Output the (X, Y) coordinate of the center of the cell containing the given text.  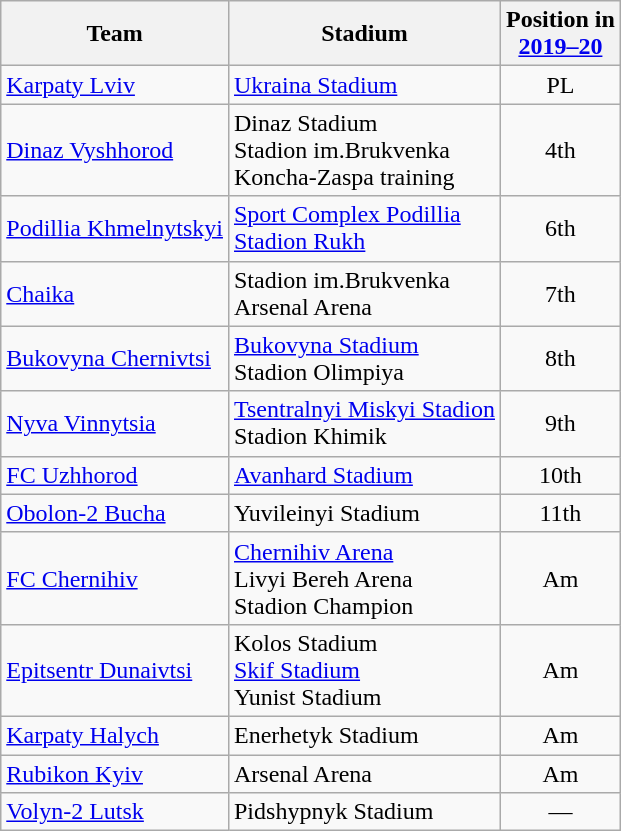
Stadium (364, 34)
FC Chernihiv (115, 578)
Volyn-2 Lutsk (115, 812)
Podillia Khmelnytskyi (115, 228)
PL (561, 85)
Nyva Vinnytsia (115, 424)
Yuvileinyi Stadium (364, 513)
Stadion im.BrukvenkaArsenal Arena (364, 294)
Sport Complex PodilliaStadion Rukh (364, 228)
Enerhetyk Stadium (364, 735)
Karpaty Lviv (115, 85)
Bukovyna Chernivtsi (115, 358)
Karpaty Halych (115, 735)
Pidshypnyk Stadium (364, 812)
7th (561, 294)
Chernihiv ArenaLivyi Bereh ArenaStadion Champion (364, 578)
Kolos StadiumSkif StadiumYunist Stadium (364, 670)
Bukovyna StadiumStadion Olimpiya (364, 358)
6th (561, 228)
Dinaz Vyshhorod (115, 150)
Ukraina Stadium (364, 85)
Position in2019–20 (561, 34)
9th (561, 424)
Team (115, 34)
Dinaz StadiumStadion im.BrukvenkaKoncha-Zaspa training (364, 150)
Arsenal Arena (364, 773)
8th (561, 358)
Chaika (115, 294)
Obolon-2 Bucha (115, 513)
11th (561, 513)
Tsentralnyi Miskyi StadionStadion Khimik (364, 424)
4th (561, 150)
Epitsentr Dunaivtsi (115, 670)
Avanhard Stadium (364, 475)
10th (561, 475)
FC Uzhhorod (115, 475)
Rubikon Kyiv (115, 773)
— (561, 812)
